From the cell containing the given text, extract its center point as (X, Y) coordinate. 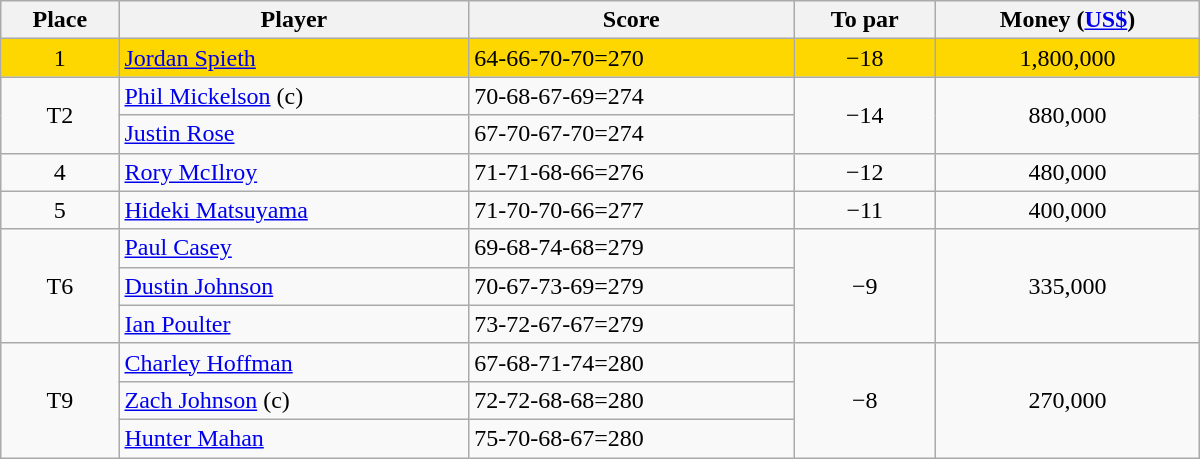
72-72-68-68=280 (632, 400)
Hideki Matsuyama (294, 210)
64-66-70-70=270 (632, 58)
71-71-68-66=276 (632, 172)
67-70-67-70=274 (632, 134)
−14 (865, 115)
Jordan Spieth (294, 58)
1 (60, 58)
Paul Casey (294, 248)
75-70-68-67=280 (632, 438)
Player (294, 20)
Phil Mickelson (c) (294, 96)
335,000 (1068, 286)
70-68-67-69=274 (632, 96)
Justin Rose (294, 134)
−9 (865, 286)
T6 (60, 286)
−18 (865, 58)
Money (US$) (1068, 20)
Rory McIlroy (294, 172)
69-68-74-68=279 (632, 248)
−8 (865, 400)
400,000 (1068, 210)
Zach Johnson (c) (294, 400)
67-68-71-74=280 (632, 362)
73-72-67-67=279 (632, 324)
70-67-73-69=279 (632, 286)
880,000 (1068, 115)
−12 (865, 172)
T9 (60, 400)
Dustin Johnson (294, 286)
To par (865, 20)
Charley Hoffman (294, 362)
480,000 (1068, 172)
−11 (865, 210)
1,800,000 (1068, 58)
270,000 (1068, 400)
Hunter Mahan (294, 438)
T2 (60, 115)
5 (60, 210)
Ian Poulter (294, 324)
4 (60, 172)
Place (60, 20)
71-70-70-66=277 (632, 210)
Score (632, 20)
